Scan for the cell matching the given text and deliver its [X, Y] coordinate at center. 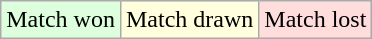
Match won [61, 20]
Match drawn [189, 20]
Match lost [316, 20]
